Search for the cell housing the specified text and yield its [x, y] center coordinate. 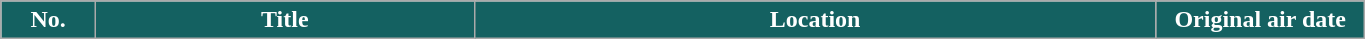
Location [815, 20]
No. [48, 20]
Title [284, 20]
Original air date [1260, 20]
